Detect which cell encompasses the target text, then output its (x, y) center coordinate. 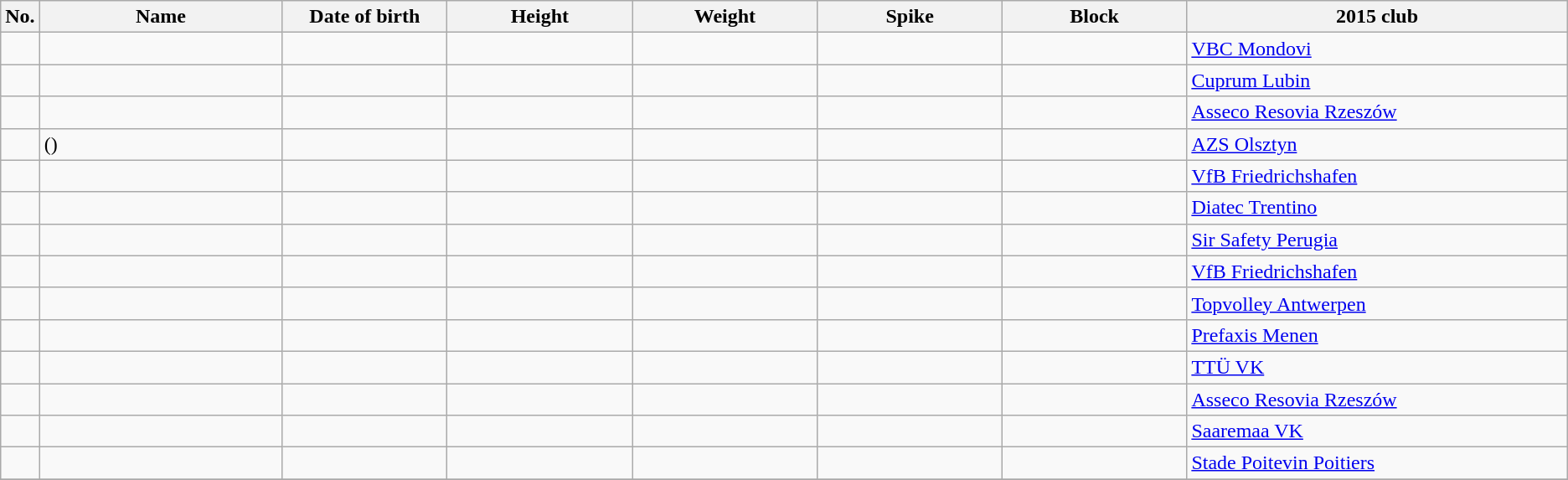
Block (1094, 17)
Height (539, 17)
Saaremaa VK (1377, 431)
No. (20, 17)
Spike (910, 17)
Stade Poitevin Poitiers (1377, 463)
AZS Olsztyn (1377, 144)
Prefaxis Menen (1377, 335)
() (161, 144)
VBC Mondovi (1377, 49)
Diatec Trentino (1377, 208)
Cuprum Lubin (1377, 80)
2015 club (1377, 17)
Weight (725, 17)
Name (161, 17)
TTÜ VK (1377, 367)
Topvolley Antwerpen (1377, 303)
Sir Safety Perugia (1377, 240)
Date of birth (365, 17)
